Output the (X, Y) coordinate of the center of the cell containing the given text.  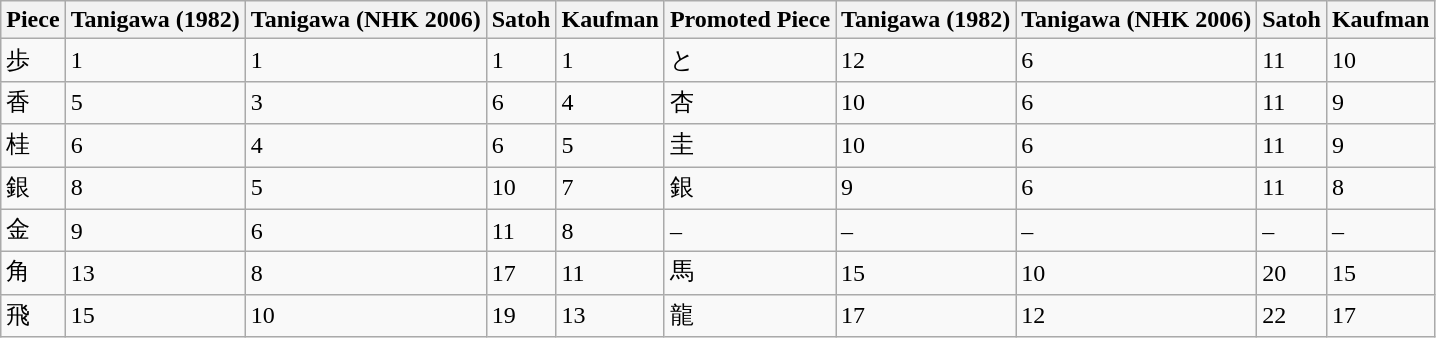
Promoted Piece (750, 20)
圭 (750, 146)
と (750, 60)
22 (1292, 316)
角 (33, 274)
金 (33, 230)
3 (366, 102)
7 (610, 188)
飛 (33, 316)
19 (521, 316)
歩 (33, 60)
龍 (750, 316)
桂 (33, 146)
Piece (33, 20)
20 (1292, 274)
香 (33, 102)
杏 (750, 102)
馬 (750, 274)
